Extract the [X, Y] coordinate from the center of the cell holding the provided text.  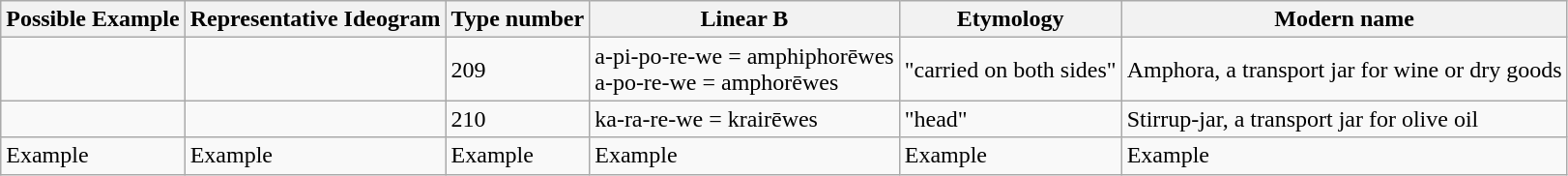
a-pi-po-re-we = amphiphorēwesa-po-re-we = amphorēwes [744, 70]
210 [518, 119]
Possible Example [93, 19]
ka-ra-re-we = krairēwes [744, 119]
Etymology [1010, 19]
Representative Ideogram [315, 19]
Modern name [1344, 19]
Type number [518, 19]
Linear B [744, 19]
"head" [1010, 119]
209 [518, 70]
Amphora, a transport jar for wine or dry goods [1344, 70]
Stirrup-jar, a transport jar for olive oil [1344, 119]
"carried on both sides" [1010, 70]
